Search for the cell housing the specified text and yield its (x, y) center coordinate. 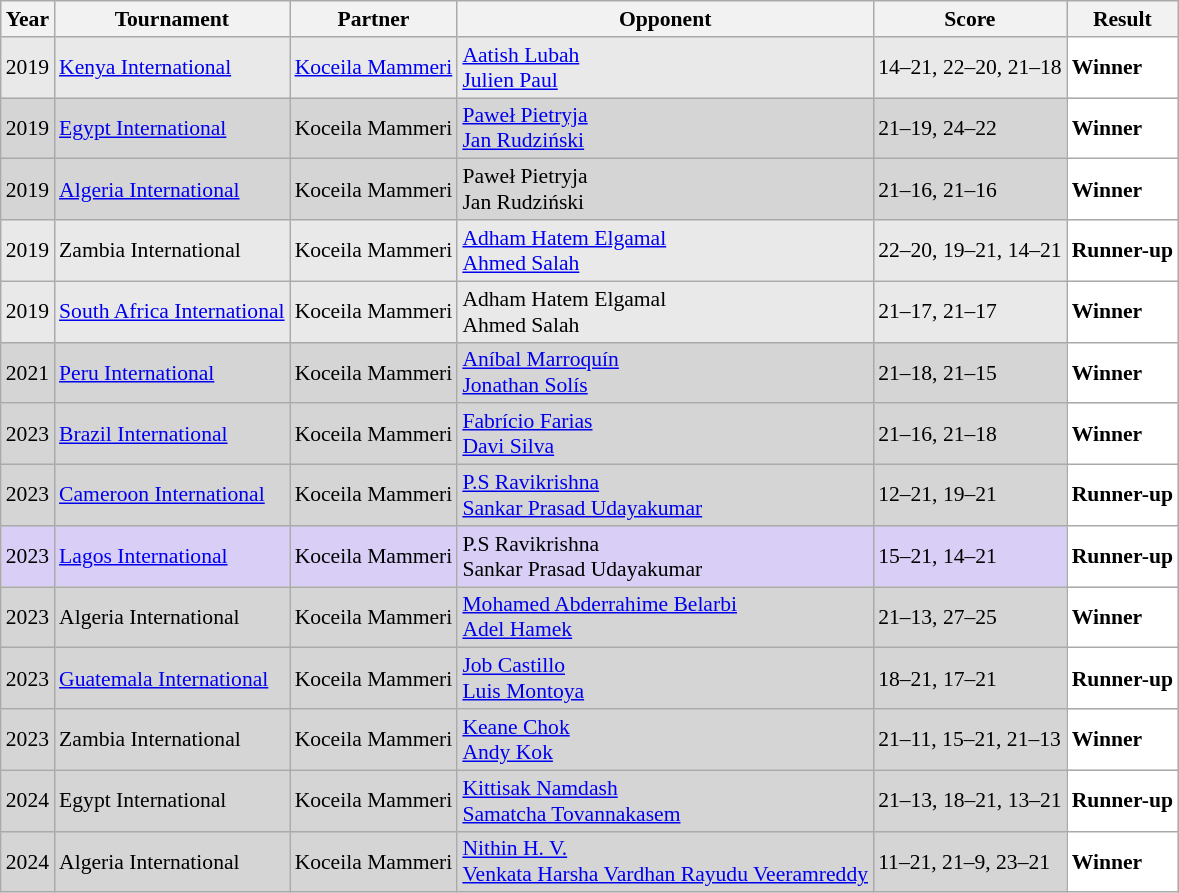
Tournament (172, 19)
21–19, 24–22 (970, 128)
Result (1122, 19)
Aatish Lubah Julien Paul (665, 68)
11–21, 21–9, 23–21 (970, 862)
22–20, 19–21, 14–21 (970, 250)
Kenya International (172, 68)
Peru International (172, 372)
Cameroon International (172, 496)
Job Castillo Luis Montoya (665, 678)
Keane Chok Andy Kok (665, 740)
South Africa International (172, 312)
14–21, 22–20, 21–18 (970, 68)
21–11, 15–21, 21–13 (970, 740)
21–16, 21–18 (970, 434)
Lagos International (172, 556)
12–21, 19–21 (970, 496)
21–17, 21–17 (970, 312)
21–18, 21–15 (970, 372)
Mohamed Abderrahime Belarbi Adel Hamek (665, 618)
Score (970, 19)
21–13, 18–21, 13–21 (970, 800)
Opponent (665, 19)
21–13, 27–25 (970, 618)
Kittisak Namdash Samatcha Tovannakasem (665, 800)
Aníbal Marroquín Jonathan Solís (665, 372)
2021 (28, 372)
Fabrício Farias Davi Silva (665, 434)
18–21, 17–21 (970, 678)
Partner (374, 19)
Brazil International (172, 434)
21–16, 21–16 (970, 190)
Year (28, 19)
Nithin H. V. Venkata Harsha Vardhan Rayudu Veeramreddy (665, 862)
Guatemala International (172, 678)
15–21, 14–21 (970, 556)
